Determine the (x, y) coordinate at the center of the cell enclosing the given text.  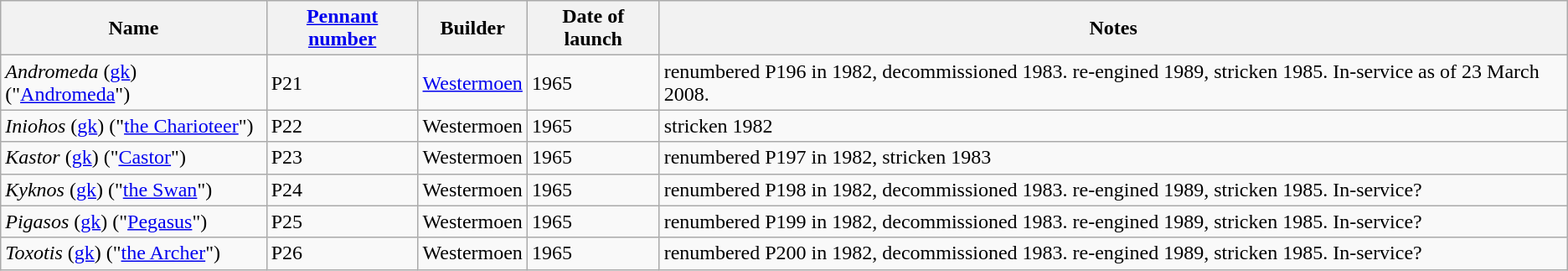
Iniohos (gk) ("the Charioteer") (134, 126)
P24 (342, 190)
Builder (472, 29)
Pigasos (gk) ("Pegasus") (134, 221)
Name (134, 29)
renumbered P198 in 1982, decommissioned 1983. re-engined 1989, stricken 1985. In-service? (1113, 190)
Kyknos (gk) ("the Swan") (134, 190)
P23 (342, 158)
renumbered P199 in 1982, decommissioned 1983. re-engined 1989, stricken 1985. In-service? (1113, 221)
P21 (342, 82)
Date of launch (593, 29)
Toxotis (gk) ("the Archer") (134, 253)
P26 (342, 253)
Pennant number (342, 29)
stricken 1982 (1113, 126)
Notes (1113, 29)
renumbered P196 in 1982, decommissioned 1983. re-engined 1989, stricken 1985. In-service as of 23 March 2008. (1113, 82)
Kastor (gk) ("Castor") (134, 158)
P22 (342, 126)
Andromeda (gk) ("Andromeda") (134, 82)
renumbered P200 in 1982, decommissioned 1983. re-engined 1989, stricken 1985. In-service? (1113, 253)
renumbered P197 in 1982, stricken 1983 (1113, 158)
P25 (342, 221)
